Return [X, Y] of the center of cell containing provided text 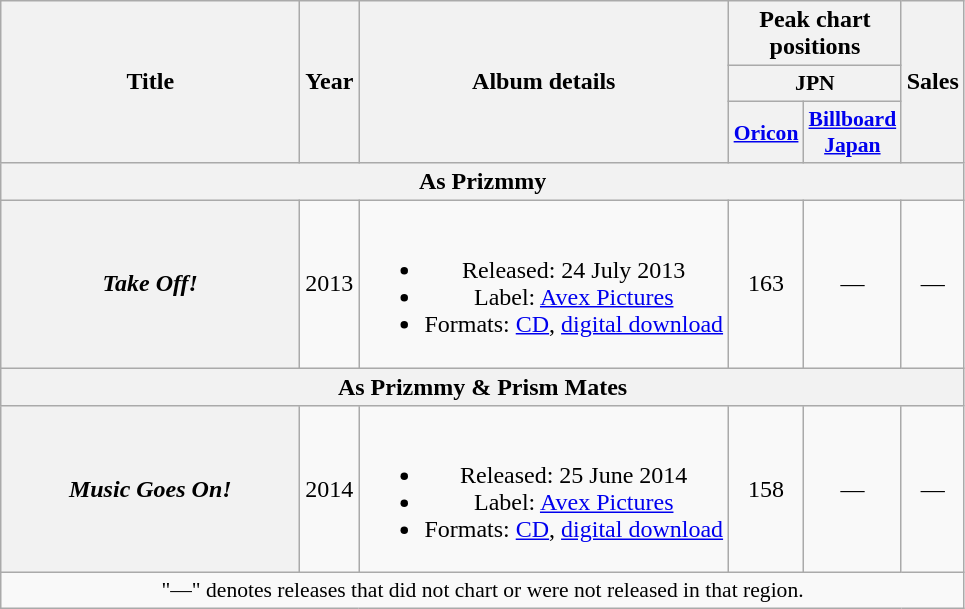
Oricon [766, 132]
Year [330, 82]
As Prizmmy [483, 182]
2013 [330, 284]
158 [766, 490]
2014 [330, 490]
JPN [816, 84]
Sales [932, 82]
Released: 24 July 2013Label: Avex PicturesFormats: CD, digital download [544, 284]
As Prizmmy & Prism Mates [483, 387]
Released: 25 June 2014Label: Avex PicturesFormats: CD, digital download [544, 490]
Title [150, 82]
Billboard Japan [853, 132]
"—" denotes releases that did not chart or were not released in that region. [483, 591]
Album details [544, 82]
Peak chart positions [816, 34]
163 [766, 284]
Music Goes On! [150, 490]
Take Off! [150, 284]
